For the text-containing cell, return its midpoint in (X, Y) coordinate format. 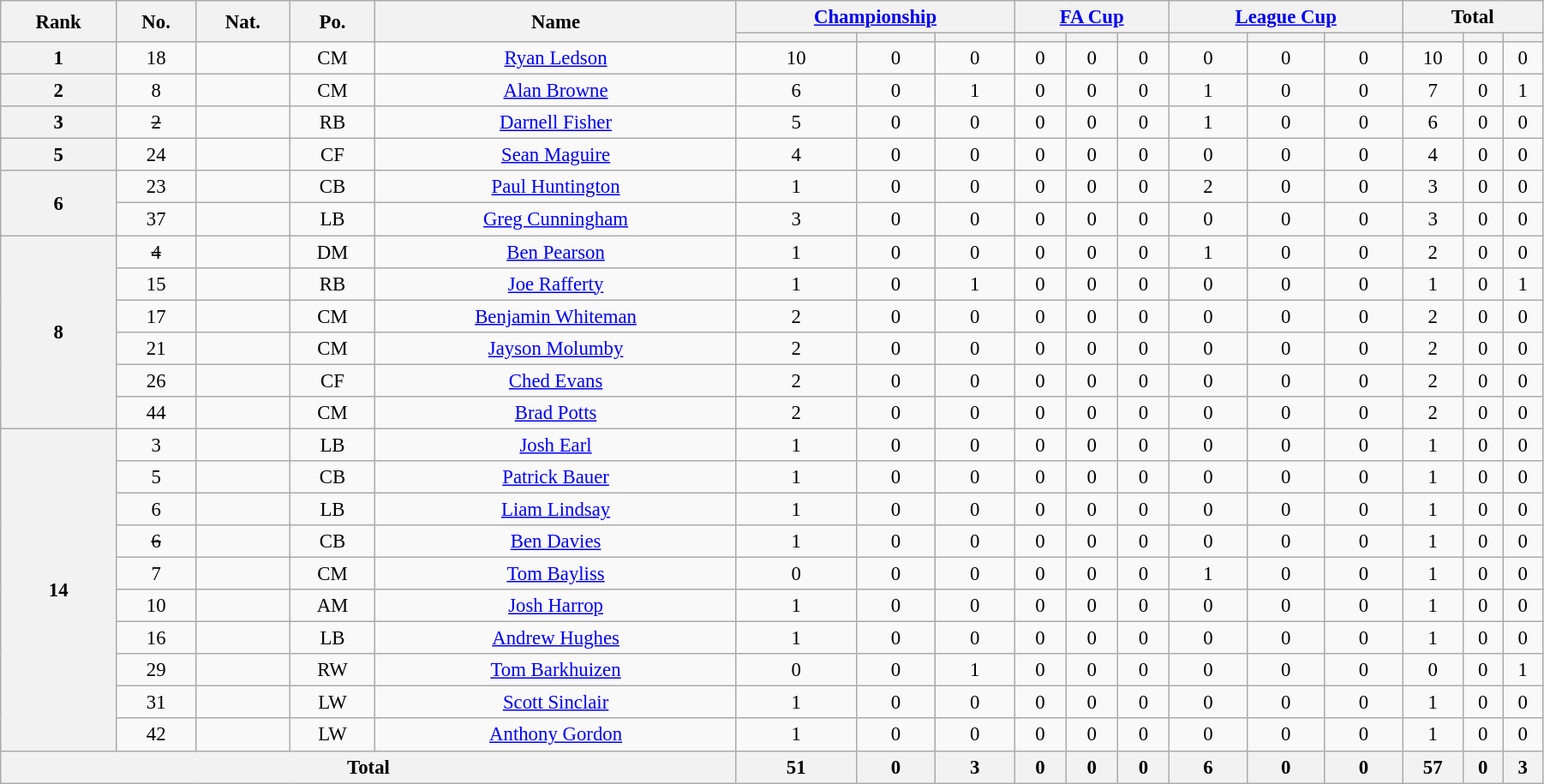
14 (58, 589)
Name (555, 21)
Greg Cunningham (555, 219)
Nat. (243, 21)
FA Cup (1092, 17)
RW (332, 670)
Sean Maguire (555, 155)
17 (156, 316)
No. (156, 21)
Josh Earl (555, 445)
League Cup (1285, 17)
Po. (332, 21)
Liam Lindsay (555, 509)
DM (332, 252)
Paul Huntington (555, 188)
Scott Sinclair (555, 703)
Alan Browne (555, 91)
26 (156, 380)
57 (1433, 767)
Anthony Gordon (555, 735)
23 (156, 188)
15 (156, 284)
Andrew Hughes (555, 638)
Benjamin Whiteman (555, 316)
Ched Evans (555, 380)
37 (156, 219)
Tom Barkhuizen (555, 670)
24 (156, 155)
18 (156, 58)
AM (332, 606)
42 (156, 735)
16 (156, 638)
44 (156, 413)
Josh Harrop (555, 606)
Tom Bayliss (555, 574)
31 (156, 703)
Championship (876, 17)
21 (156, 348)
Darnell Fisher (555, 123)
51 (796, 767)
Brad Potts (555, 413)
Jayson Molumby (555, 348)
29 (156, 670)
Ryan Ledson (555, 58)
Ben Davies (555, 542)
Rank (58, 21)
Ben Pearson (555, 252)
Joe Rafferty (555, 284)
Patrick Bauer (555, 477)
